Determine the [X, Y] coordinate at the center of the cell enclosing the given text.  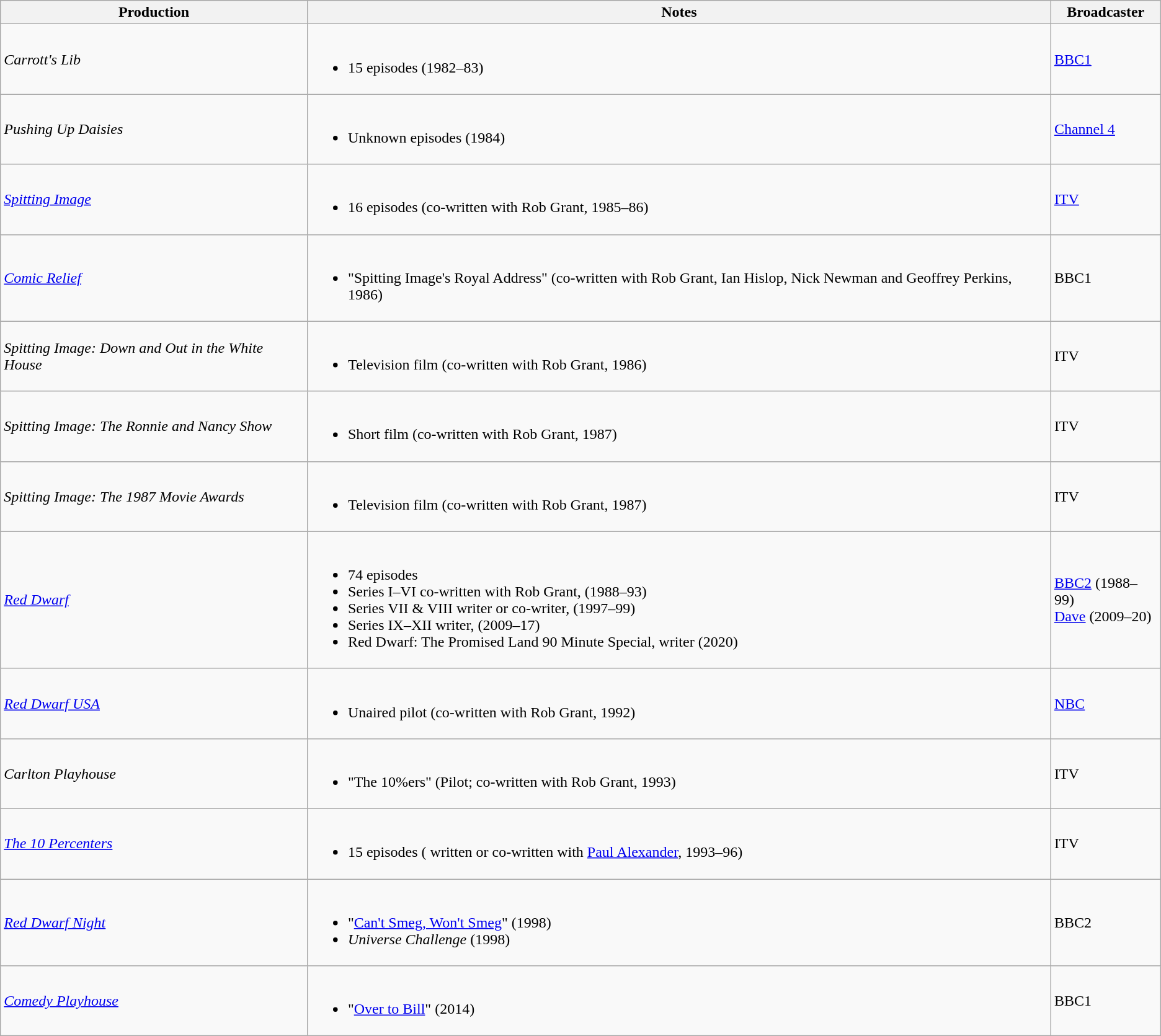
Red Dwarf [154, 600]
"The 10%ers" (Pilot; co-written with Rob Grant, 1993) [678, 774]
Unknown episodes (1984) [678, 129]
Notes [678, 12]
Spitting Image [154, 200]
Broadcaster [1105, 12]
Television film (co-written with Rob Grant, 1986) [678, 356]
Unaired pilot (co-written with Rob Grant, 1992) [678, 703]
Spitting Image: Down and Out in the White House [154, 356]
NBC [1105, 703]
Pushing Up Daisies [154, 129]
BBC2 (1988–99)Dave (2009–20) [1105, 600]
15 episodes ( written or co-written with Paul Alexander, 1993–96) [678, 843]
16 episodes (co-written with Rob Grant, 1985–86) [678, 200]
Red Dwarf Night [154, 923]
Production [154, 12]
"Spitting Image's Royal Address" (co-written with Rob Grant, Ian Hislop, Nick Newman and Geoffrey Perkins, 1986) [678, 278]
15 episodes (1982–83) [678, 60]
Carrott's Lib [154, 60]
Red Dwarf USA [154, 703]
Comedy Playhouse [154, 1001]
"Can't Smeg, Won't Smeg" (1998)Universe Challenge (1998) [678, 923]
Spitting Image: The 1987 Movie Awards [154, 496]
Carlton Playhouse [154, 774]
Channel 4 [1105, 129]
Short film (co-written with Rob Grant, 1987) [678, 427]
Spitting Image: The Ronnie and Nancy Show [154, 427]
"Over to Bill" (2014) [678, 1001]
The 10 Percenters [154, 843]
Television film (co-written with Rob Grant, 1987) [678, 496]
Comic Relief [154, 278]
BBC2 [1105, 923]
